Pinpoint the cell where the given text exists, returning its (x, y) midpoint coordinate. 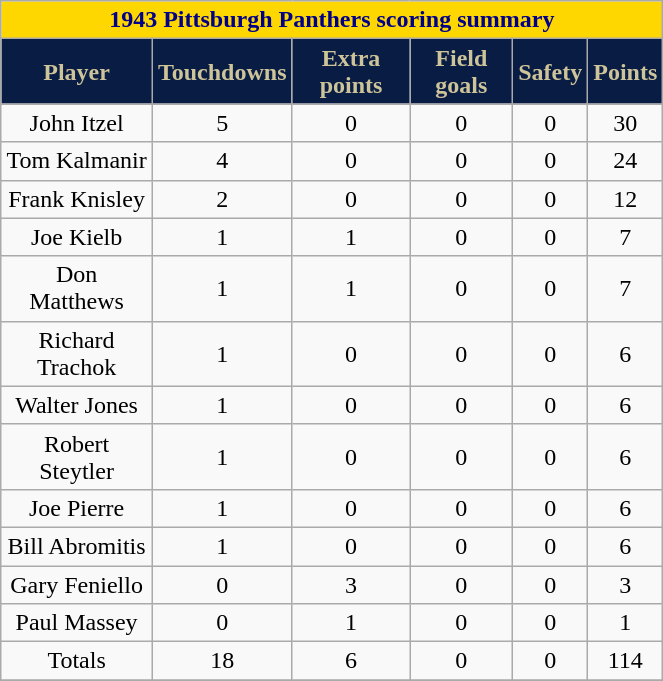
5 (222, 123)
Extra points (351, 72)
Tom Kalmanir (77, 161)
Joe Kielb (77, 237)
114 (626, 661)
18 (222, 661)
24 (626, 161)
Walter Jones (77, 405)
Safety (550, 72)
Field goals (462, 72)
Player (77, 72)
Points (626, 72)
Gary Feniello (77, 585)
Frank Knisley (77, 199)
4 (222, 161)
1943 Pittsburgh Panthers scoring summary (332, 20)
12 (626, 199)
Touchdowns (222, 72)
30 (626, 123)
Joe Pierre (77, 508)
Robert Steytler (77, 456)
Richard Trachok (77, 354)
Bill Abromitis (77, 546)
Paul Massey (77, 623)
2 (222, 199)
Don Matthews (77, 288)
John Itzel (77, 123)
Totals (77, 661)
